From the cell containing the given text, extract its center point as (X, Y) coordinate. 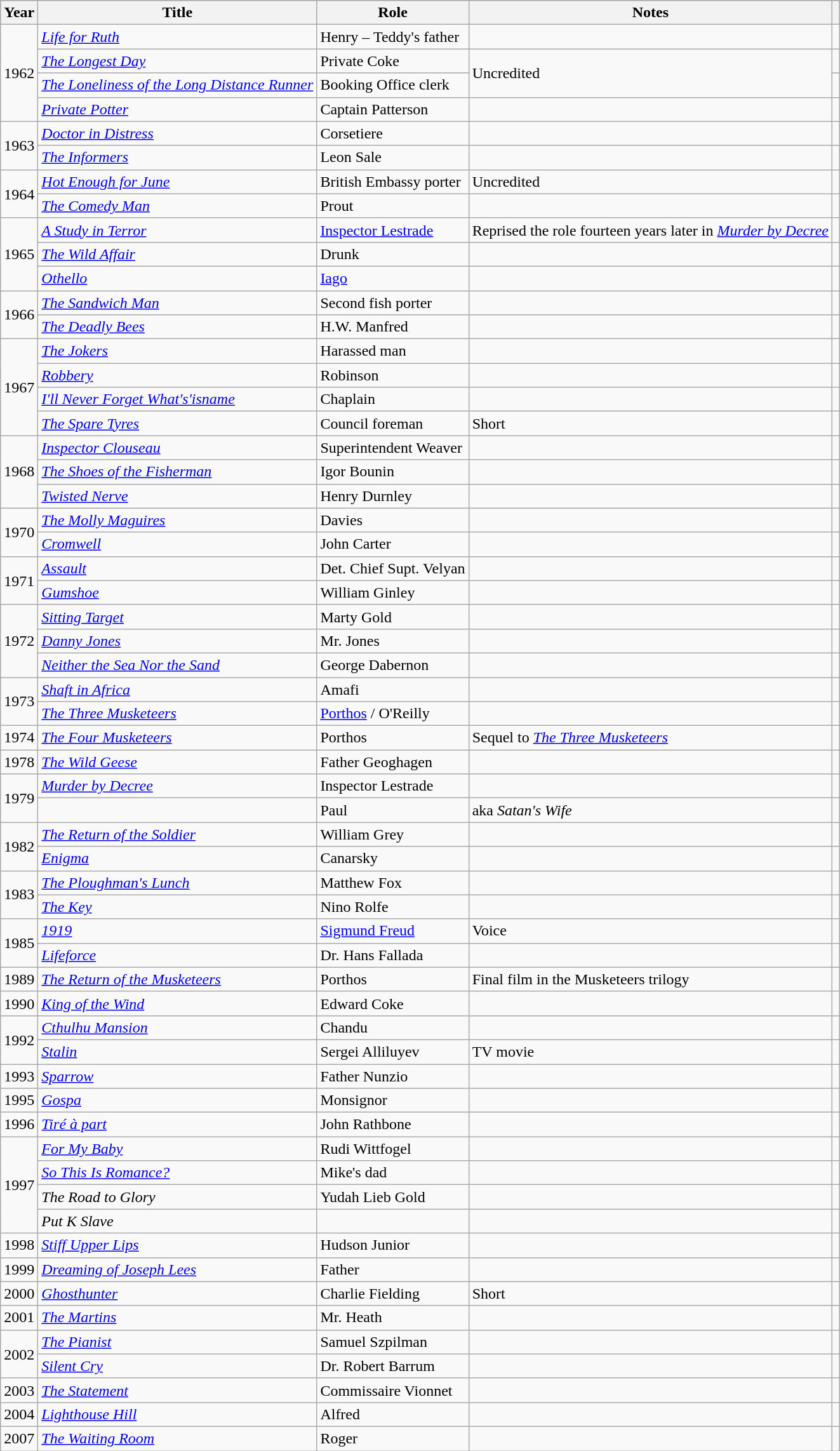
1965 (19, 254)
Robinson (392, 375)
1978 (19, 762)
2003 (19, 1390)
Shaft in Africa (178, 689)
Sequel to The Three Musketeers (650, 738)
Lifeforce (178, 955)
2000 (19, 1294)
Marty Gold (392, 617)
Henry Durnley (392, 496)
Matthew Fox (392, 883)
So This Is Romance? (178, 1173)
Private Coke (392, 61)
Tiré à part (178, 1125)
Iago (392, 278)
Samuel Szpilman (392, 1342)
A Study in Terror (178, 230)
2007 (19, 1438)
1964 (19, 194)
Dreaming of Joseph Lees (178, 1269)
Sergei Alliluyev (392, 1052)
Gumshoe (178, 592)
Ghosthunter (178, 1294)
Det. Chief Supt. Velyan (392, 568)
Davies (392, 520)
Harassed man (392, 351)
The Statement (178, 1390)
The Shoes of the Fisherman (178, 472)
Chandu (392, 1027)
1992 (19, 1040)
1979 (19, 798)
Booking Office clerk (392, 85)
1966 (19, 315)
Charlie Fielding (392, 1294)
1962 (19, 73)
Danny Jones (178, 641)
Dr. Robert Barrum (392, 1366)
The Wild Affair (178, 254)
Cromwell (178, 544)
Hudson Junior (392, 1245)
2002 (19, 1354)
1963 (19, 145)
1989 (19, 979)
Commissaire Vionnet (392, 1390)
Porthos / O'Reilly (392, 714)
Superintendent Weaver (392, 448)
Gospa (178, 1100)
The Ploughman's Lunch (178, 883)
The Wild Geese (178, 762)
1974 (19, 738)
TV movie (650, 1052)
1967 (19, 387)
For My Baby (178, 1149)
Rudi Wittfogel (392, 1149)
Alfred (392, 1414)
Private Potter (178, 109)
Doctor in Distress (178, 133)
Roger (392, 1438)
Final film in the Musketeers trilogy (650, 979)
1968 (19, 472)
Murder by Decree (178, 786)
Yudah Lieb Gold (392, 1197)
Igor Bounin (392, 472)
George Dabernon (392, 665)
1919 (178, 931)
Othello (178, 278)
The Molly Maguires (178, 520)
Sparrow (178, 1076)
Stalin (178, 1052)
Lighthouse Hill (178, 1414)
Nino Rolfe (392, 907)
1993 (19, 1076)
1972 (19, 641)
Captain Patterson (392, 109)
1997 (19, 1185)
Put K Slave (178, 1221)
1996 (19, 1125)
John Carter (392, 544)
1998 (19, 1245)
The Sandwich Man (178, 303)
Enigma (178, 859)
Role (392, 13)
Paul (392, 810)
Canarsky (392, 859)
John Rathbone (392, 1125)
2004 (19, 1414)
The Key (178, 907)
The Informers (178, 157)
Hot Enough for June (178, 182)
Mr. Heath (392, 1318)
Cthulhu Mansion (178, 1027)
Reprised the role fourteen years later in Murder by Decree (650, 230)
Corsetiere (392, 133)
The Four Musketeers (178, 738)
Robbery (178, 375)
The Three Musketeers (178, 714)
Year (19, 13)
Notes (650, 13)
Twisted Nerve (178, 496)
Assault (178, 568)
The Loneliness of the Long Distance Runner (178, 85)
Silent Cry (178, 1366)
Second fish porter (392, 303)
The Longest Day (178, 61)
1983 (19, 895)
Monsignor (392, 1100)
British Embassy porter (392, 182)
Title (178, 13)
The Waiting Room (178, 1438)
Council foreman (392, 424)
Sigmund Freud (392, 931)
The Return of the Musketeers (178, 979)
1995 (19, 1100)
I'll Never Forget What's'isname (178, 399)
Inspector Clouseau (178, 448)
Prout (392, 206)
The Jokers (178, 351)
William Ginley (392, 592)
The Deadly Bees (178, 327)
1982 (19, 846)
The Return of the Soldier (178, 834)
The Comedy Man (178, 206)
The Road to Glory (178, 1197)
Chaplain (392, 399)
William Grey (392, 834)
1971 (19, 580)
Henry – Teddy's father (392, 37)
1999 (19, 1269)
2001 (19, 1318)
Father Geoghagen (392, 762)
Leon Sale (392, 157)
Amafi (392, 689)
1990 (19, 1003)
Edward Coke (392, 1003)
The Martins (178, 1318)
1985 (19, 943)
Stiff Upper Lips (178, 1245)
King of the Wind (178, 1003)
Father Nunzio (392, 1076)
H.W. Manfred (392, 327)
Mr. Jones (392, 641)
1970 (19, 532)
Mike's dad (392, 1173)
Sitting Target (178, 617)
Drunk (392, 254)
The Spare Tyres (178, 424)
Dr. Hans Fallada (392, 955)
Father (392, 1269)
Voice (650, 931)
Neither the Sea Nor the Sand (178, 665)
1973 (19, 701)
Life for Ruth (178, 37)
aka Satan's Wife (650, 810)
The Pianist (178, 1342)
